Scan for the cell matching the given text and deliver its [x, y] coordinate at center. 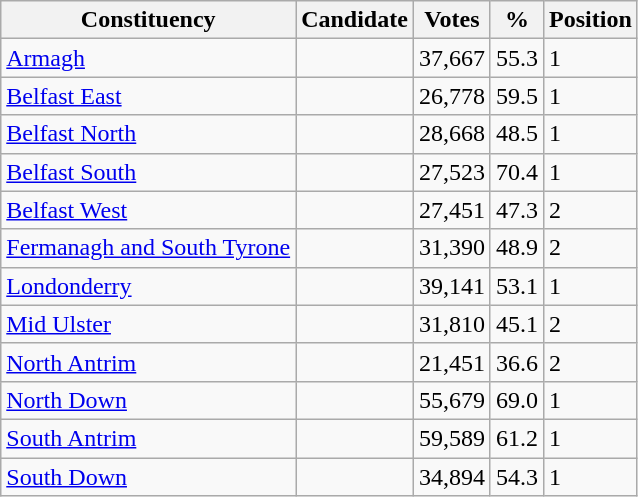
45.1 [516, 324]
55.3 [516, 58]
27,451 [452, 210]
54.3 [516, 477]
47.3 [516, 210]
Belfast East [148, 96]
Votes [452, 20]
39,141 [452, 286]
Belfast North [148, 134]
31,810 [452, 324]
48.5 [516, 134]
59.5 [516, 96]
70.4 [516, 172]
Belfast South [148, 172]
Londonderry [148, 286]
South Antrim [148, 438]
27,523 [452, 172]
Candidate [355, 20]
South Down [148, 477]
28,668 [452, 134]
36.6 [516, 362]
21,451 [452, 362]
Mid Ulster [148, 324]
26,778 [452, 96]
55,679 [452, 400]
Belfast West [148, 210]
Armagh [148, 58]
59,589 [452, 438]
53.1 [516, 286]
North Antrim [148, 362]
% [516, 20]
61.2 [516, 438]
37,667 [452, 58]
Fermanagh and South Tyrone [148, 248]
34,894 [452, 477]
North Down [148, 400]
69.0 [516, 400]
48.9 [516, 248]
Constituency [148, 20]
Position [591, 20]
31,390 [452, 248]
